Provide the (X, Y) coordinate of the cell's center where the given text is located.  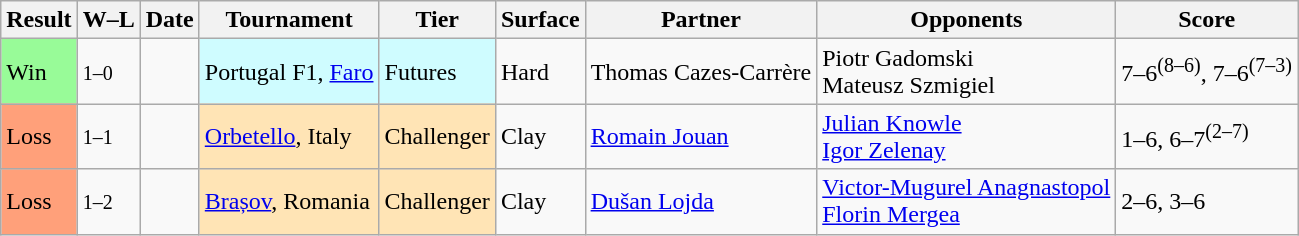
Score (1207, 20)
Thomas Cazes-Carrère (701, 72)
1–1 (108, 136)
Julian Knowle Igor Zelenay (966, 136)
Romain Jouan (701, 136)
1–2 (108, 202)
Orbetello, Italy (289, 136)
Surface (540, 20)
2–6, 3–6 (1207, 202)
Result (39, 20)
Partner (701, 20)
Tier (437, 20)
7–6(8–6), 7–6(7–3) (1207, 72)
W–L (108, 20)
Piotr Gadomski Mateusz Szmigiel (966, 72)
Date (170, 20)
Opponents (966, 20)
Hard (540, 72)
1–6, 6–7(2–7) (1207, 136)
Futures (437, 72)
Win (39, 72)
1–0 (108, 72)
Portugal F1, Faro (289, 72)
Victor-Mugurel Anagnastopol Florin Mergea (966, 202)
Dušan Lojda (701, 202)
Tournament (289, 20)
Brașov, Romania (289, 202)
